Pinpoint the cell where the given text exists, returning its [x, y] midpoint coordinate. 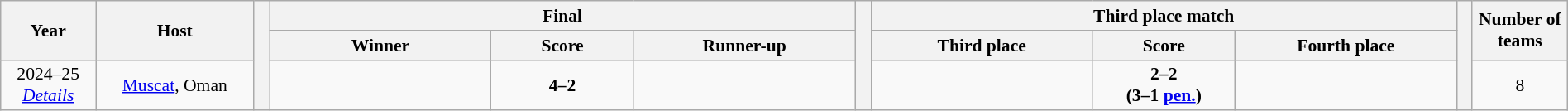
Third place match [1164, 16]
Winner [380, 46]
8 [1520, 84]
Final [562, 16]
2–2(3–1 pen.) [1164, 84]
2024–25Details [48, 84]
Third place [982, 46]
Runner-up [744, 46]
Host [175, 30]
4–2 [562, 84]
Muscat, Oman [175, 84]
Number of teams [1520, 30]
Fourth place [1346, 46]
Year [48, 30]
